Return (X, Y) of the center of cell containing provided text 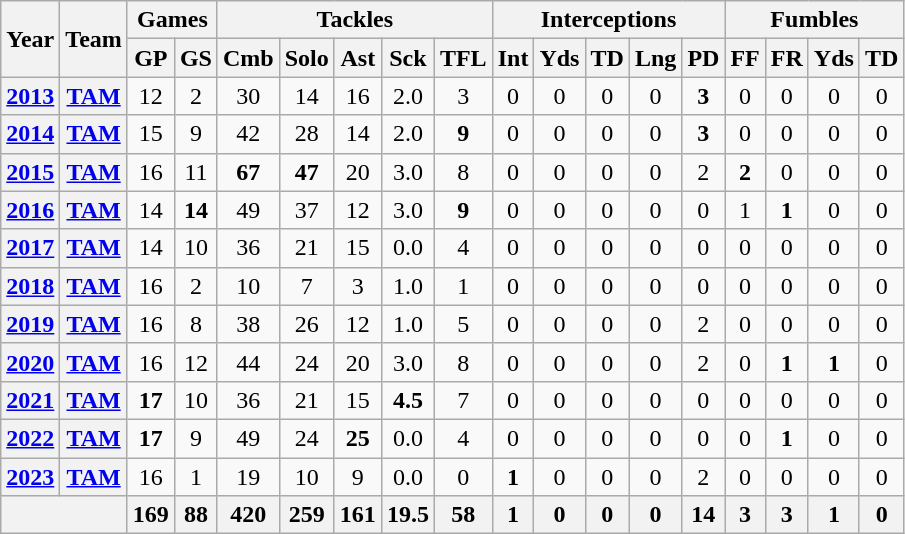
2020 (30, 362)
FF (745, 58)
2018 (30, 286)
Ast (358, 58)
Sck (408, 58)
2016 (30, 210)
88 (196, 515)
47 (306, 172)
5 (463, 324)
PD (704, 58)
Cmb (248, 58)
2014 (30, 134)
19.5 (408, 515)
FR (786, 58)
2023 (30, 477)
2013 (30, 96)
2022 (30, 438)
Team (94, 39)
Fumbles (814, 20)
42 (248, 134)
38 (248, 324)
259 (306, 515)
Games (172, 20)
2015 (30, 172)
Interceptions (608, 20)
58 (463, 515)
TFL (463, 58)
2021 (30, 400)
2019 (30, 324)
30 (248, 96)
44 (248, 362)
11 (196, 172)
Int (513, 58)
Lng (655, 58)
19 (248, 477)
GP (150, 58)
161 (358, 515)
GS (196, 58)
Year (30, 39)
Tackles (354, 20)
2017 (30, 248)
37 (306, 210)
26 (306, 324)
420 (248, 515)
169 (150, 515)
67 (248, 172)
Solo (306, 58)
28 (306, 134)
4.5 (408, 400)
25 (358, 438)
